Output the [X, Y] coordinate of the center of the cell containing the given text.  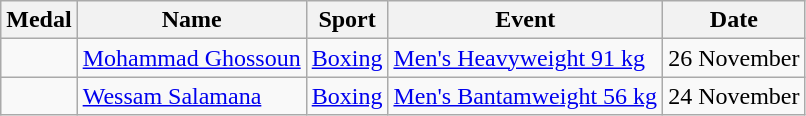
Wessam Salamana [192, 96]
Medal [39, 20]
24 November [734, 96]
Men's Heavyweight 91 kg [526, 58]
Mohammad Ghossoun [192, 58]
Sport [347, 20]
Date [734, 20]
Men's Bantamweight 56 kg [526, 96]
Name [192, 20]
26 November [734, 58]
Event [526, 20]
